For the text-containing cell, return its midpoint in (X, Y) coordinate format. 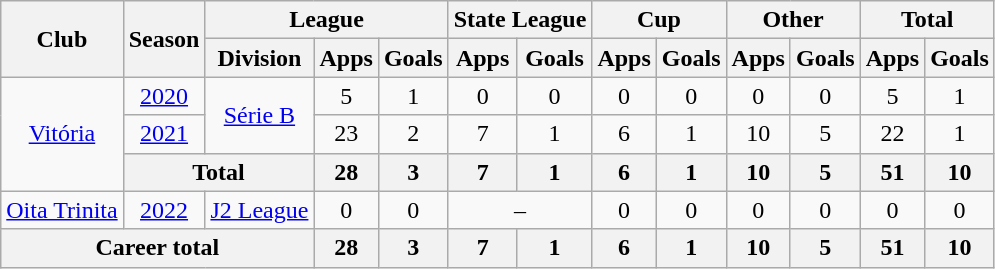
Career total (158, 248)
Oita Trinita (62, 210)
– (520, 210)
2021 (164, 134)
J2 League (260, 210)
23 (346, 134)
Division (260, 58)
Season (164, 39)
Other (793, 20)
2 (413, 134)
League (326, 20)
2022 (164, 210)
Club (62, 39)
Série B (260, 115)
State League (520, 20)
2020 (164, 96)
Cup (659, 20)
Vitória (62, 134)
22 (892, 134)
